Pinpoint the cell where the given text exists, returning its [X, Y] midpoint coordinate. 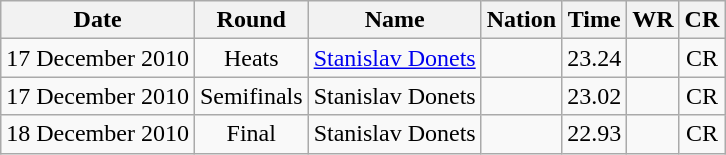
Time [594, 20]
Semifinals [251, 96]
WR [653, 20]
23.02 [594, 96]
Round [251, 20]
18 December 2010 [98, 134]
22.93 [594, 134]
Nation [521, 20]
23.24 [594, 58]
Date [98, 20]
Final [251, 134]
Name [394, 20]
Heats [251, 58]
